Locate the cell with the specified text and output its (X, Y) center coordinate. 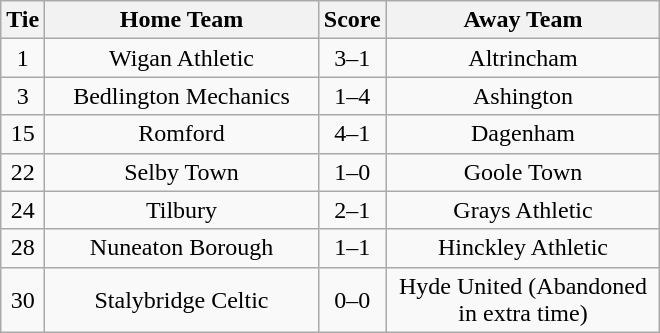
4–1 (352, 134)
1–4 (352, 96)
Stalybridge Celtic (182, 300)
Tie (23, 20)
0–0 (352, 300)
Away Team (523, 20)
3–1 (352, 58)
Ashington (523, 96)
Dagenham (523, 134)
1–1 (352, 248)
Bedlington Mechanics (182, 96)
Selby Town (182, 172)
Goole Town (523, 172)
15 (23, 134)
Wigan Athletic (182, 58)
2–1 (352, 210)
Hyde United (Abandoned in extra time) (523, 300)
24 (23, 210)
Hinckley Athletic (523, 248)
Romford (182, 134)
30 (23, 300)
28 (23, 248)
Home Team (182, 20)
3 (23, 96)
1–0 (352, 172)
22 (23, 172)
Grays Athletic (523, 210)
Tilbury (182, 210)
Nuneaton Borough (182, 248)
Score (352, 20)
Altrincham (523, 58)
1 (23, 58)
